Locate the cell with the specified text and output its (X, Y) center coordinate. 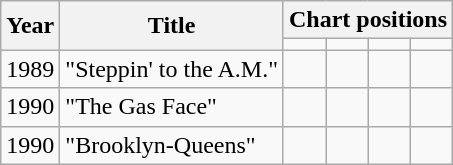
"The Gas Face" (172, 107)
1989 (30, 69)
Chart positions (368, 20)
Year (30, 26)
"Steppin' to the A.M." (172, 69)
Title (172, 26)
"Brooklyn-Queens" (172, 145)
